Return [X, Y] of the center of cell containing provided text 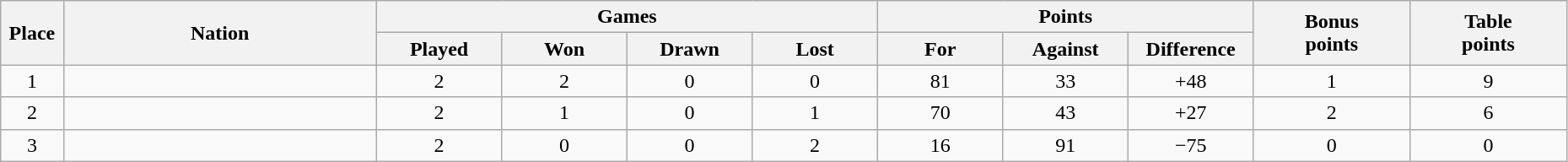
+27 [1191, 113]
Won [565, 49]
33 [1066, 81]
43 [1066, 113]
For [940, 49]
16 [940, 145]
Points [1065, 17]
Played [439, 49]
Games [627, 17]
Bonuspoints [1332, 33]
Lost [815, 49]
Place [32, 33]
−75 [1191, 145]
Against [1066, 49]
91 [1066, 145]
9 [1489, 81]
Drawn [690, 49]
+48 [1191, 81]
3 [32, 145]
Tablepoints [1489, 33]
6 [1489, 113]
Difference [1191, 49]
Nation [219, 33]
70 [940, 113]
81 [940, 81]
